Return the (X, Y) coordinate for the center point of the cell that contains the specified text.  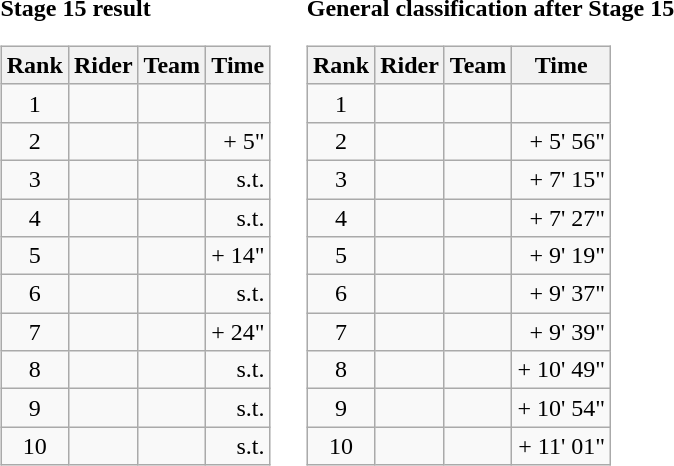
+ 10' 49" (562, 370)
+ 7' 15" (562, 179)
+ 9' 37" (562, 294)
+ 7' 27" (562, 217)
+ 24" (238, 332)
+ 5' 56" (562, 141)
+ 11' 01" (562, 446)
+ 9' 19" (562, 256)
+ 10' 54" (562, 408)
+ 9' 39" (562, 332)
+ 14" (238, 256)
+ 5" (238, 141)
